Return the [X, Y] coordinate for the center point of the cell that contains the specified text.  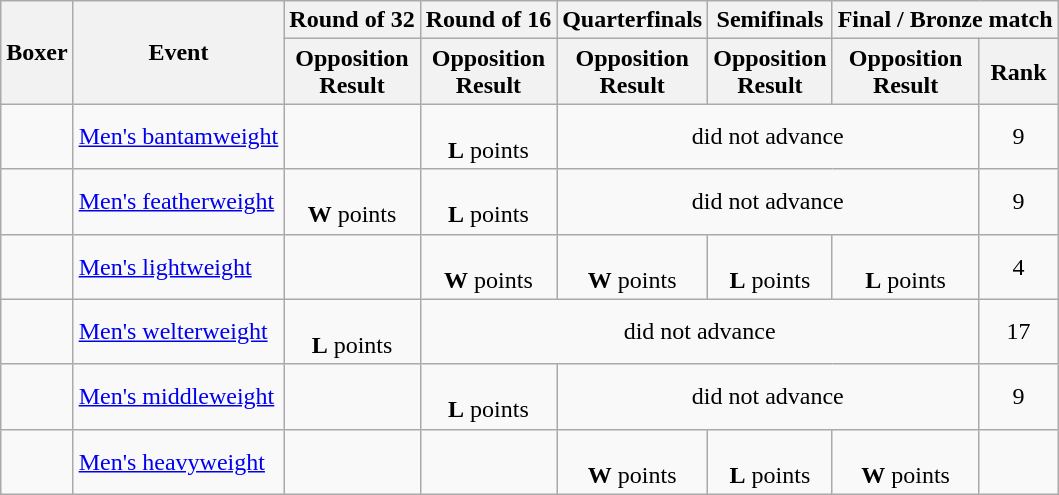
Boxer [37, 52]
17 [1018, 332]
Men's bantamweight [178, 136]
Men's featherweight [178, 202]
4 [1018, 266]
Men's lightweight [178, 266]
Final / Bronze match [945, 20]
Event [178, 52]
Rank [1018, 72]
Men's welterweight [178, 332]
Round of 16 [488, 20]
Men's middleweight [178, 396]
Round of 32 [352, 20]
Men's heavyweight [178, 462]
Quarterfinals [632, 20]
Semifinals [770, 20]
